Output the (x, y) coordinate of the center of the cell containing the given text.  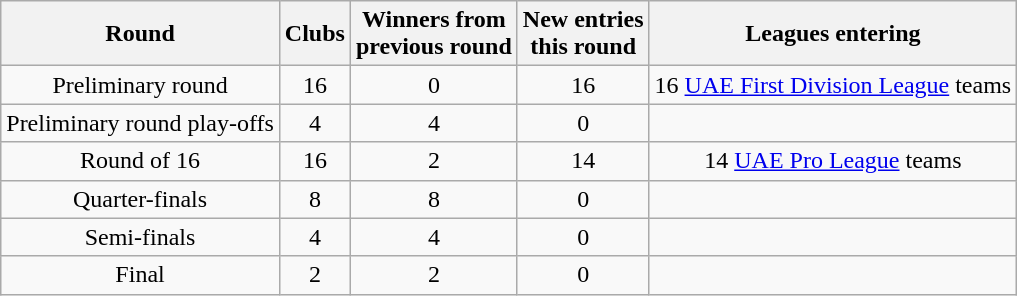
Round of 16 (140, 161)
14 (583, 161)
Clubs (314, 34)
Leagues entering (833, 34)
Round (140, 34)
16 UAE First Division League teams (833, 85)
Preliminary round play-offs (140, 123)
Preliminary round (140, 85)
Semi-finals (140, 237)
Final (140, 275)
14 UAE Pro League teams (833, 161)
Quarter-finals (140, 199)
Winners fromprevious round (434, 34)
New entriesthis round (583, 34)
